Extract the [x, y] coordinate from the center of the cell holding the provided text.  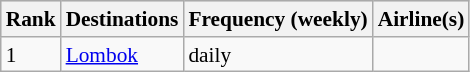
Airline(s) [422, 19]
Destinations [122, 19]
Rank [31, 19]
Frequency (weekly) [278, 19]
